Output the (x, y) coordinate of the center of the cell containing the given text.  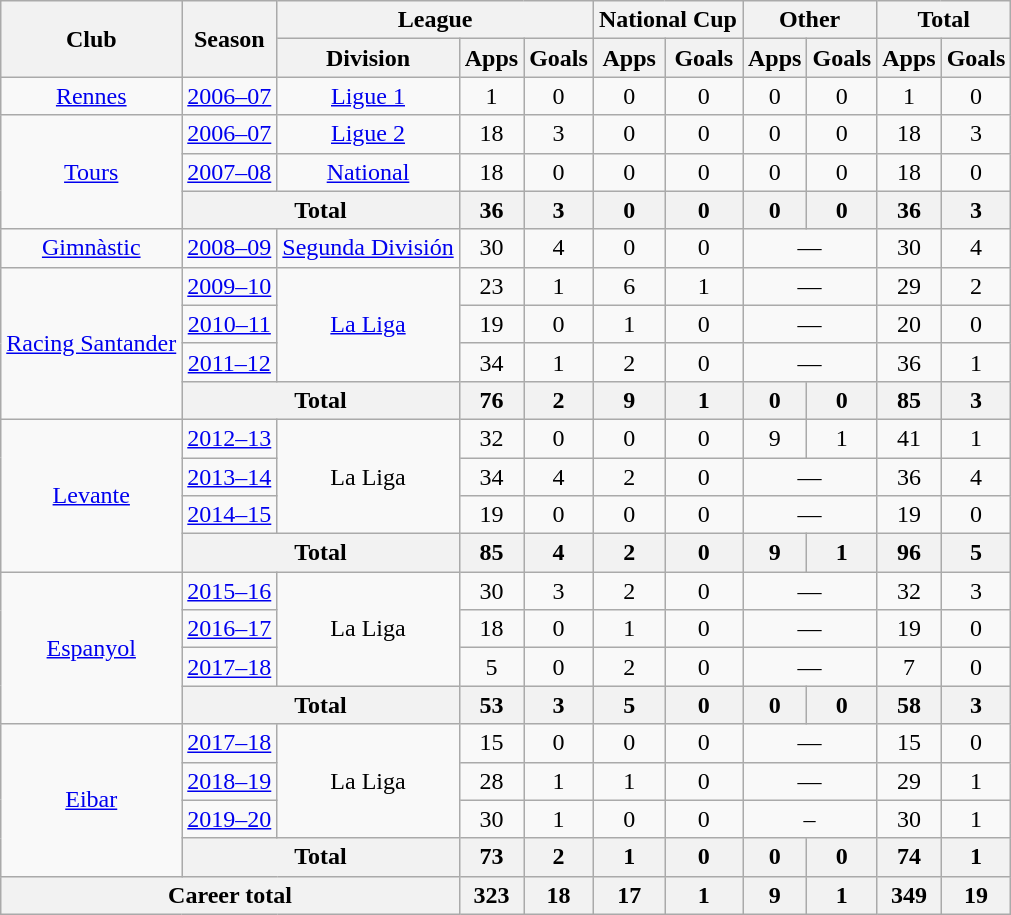
2014–15 (230, 515)
League (436, 20)
Club (92, 39)
National Cup (668, 20)
2013–14 (230, 477)
– (809, 819)
Season (230, 39)
74 (909, 857)
2009–10 (230, 286)
58 (909, 705)
6 (629, 286)
17 (629, 895)
2012–13 (230, 438)
Ligue 2 (368, 134)
Segunda División (368, 248)
2008–09 (230, 248)
Levante (92, 495)
National (368, 172)
96 (909, 553)
Eibar (92, 800)
2018–19 (230, 781)
Espanyol (92, 648)
Racing Santander (92, 343)
2015–16 (230, 591)
Tours (92, 172)
41 (909, 438)
7 (909, 667)
Division (368, 58)
Gimnàstic (92, 248)
76 (491, 400)
Other (809, 20)
349 (909, 895)
323 (491, 895)
2007–08 (230, 172)
2011–12 (230, 362)
2019–20 (230, 819)
2010–11 (230, 324)
28 (491, 781)
53 (491, 705)
Career total (230, 895)
Ligue 1 (368, 96)
20 (909, 324)
73 (491, 857)
23 (491, 286)
2016–17 (230, 629)
Rennes (92, 96)
